Determine the (X, Y) coordinate at the center of the cell enclosing the given text.  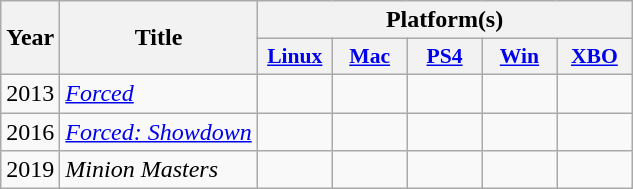
Win (520, 57)
Platform(s) (444, 20)
2013 (30, 93)
Mac (370, 57)
2019 (30, 170)
2016 (30, 131)
Forced: Showdown (158, 131)
PS4 (444, 57)
XBO (594, 57)
Title (158, 38)
Forced (158, 93)
Year (30, 38)
Linux (294, 57)
Minion Masters (158, 170)
